Return [x, y] of the center of cell containing provided text 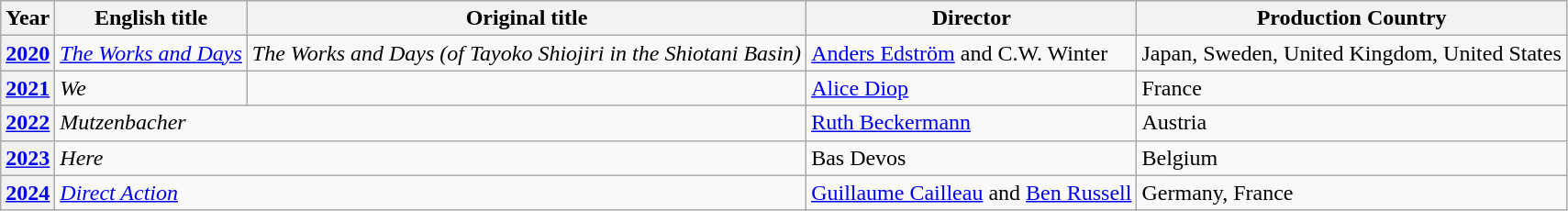
Alice Diop [972, 88]
Year [28, 18]
Direct Action [431, 193]
Japan, Sweden, United Kingdom, United States [1351, 53]
Production Country [1351, 18]
Director [972, 18]
Austria [1351, 123]
Mutzenbacher [431, 123]
Guillaume Cailleau and Ben Russell [972, 193]
2021 [28, 88]
Germany, France [1351, 193]
Anders Edström and C.W. Winter [972, 53]
2022 [28, 123]
2020 [28, 53]
Belgium [1351, 158]
Here [431, 158]
Ruth Beckermann [972, 123]
The Works and Days [151, 53]
Original title [527, 18]
The Works and Days (of Tayoko Shiojiri in the Shiotani Basin) [527, 53]
2024 [28, 193]
2023 [28, 158]
Bas Devos [972, 158]
English title [151, 18]
France [1351, 88]
We [151, 88]
